Extract the [x, y] coordinate from the center of the cell holding the provided text.  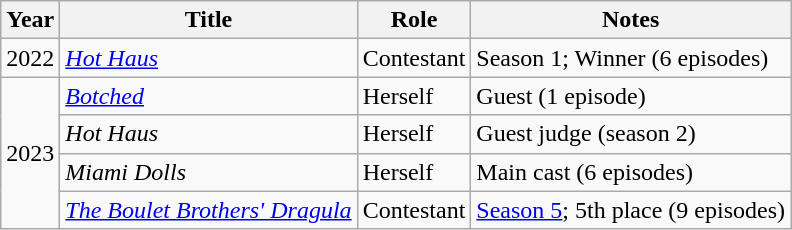
Season 5; 5th place (9 episodes) [631, 210]
Year [30, 20]
Notes [631, 20]
2022 [30, 58]
Main cast (6 episodes) [631, 172]
Botched [208, 96]
Role [414, 20]
The Boulet Brothers' Dragula [208, 210]
Guest judge (season 2) [631, 134]
Season 1; Winner (6 episodes) [631, 58]
2023 [30, 153]
Guest (1 episode) [631, 96]
Title [208, 20]
Miami Dolls [208, 172]
